Find where the given text appears and provide that cell's center as [X, Y] coordinate. 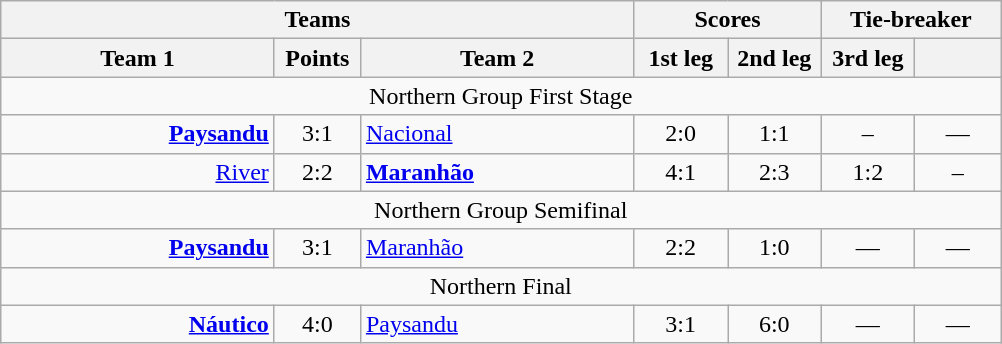
1st leg [681, 58]
1:0 [775, 248]
Northern Final [501, 286]
Northern Group First Stage [501, 96]
1:2 [868, 172]
Tie-breaker [911, 20]
River [138, 172]
2nd leg [775, 58]
Team 1 [138, 58]
6:0 [775, 324]
Teams [318, 20]
Náutico [138, 324]
2:3 [775, 172]
4:1 [681, 172]
1:1 [775, 134]
4:0 [317, 324]
Points [317, 58]
Scores [728, 20]
Team 2 [497, 58]
3rd leg [868, 58]
Nacional [497, 134]
2:0 [681, 134]
Northern Group Semifinal [501, 210]
